For the text-containing cell, return its midpoint in [X, Y] coordinate format. 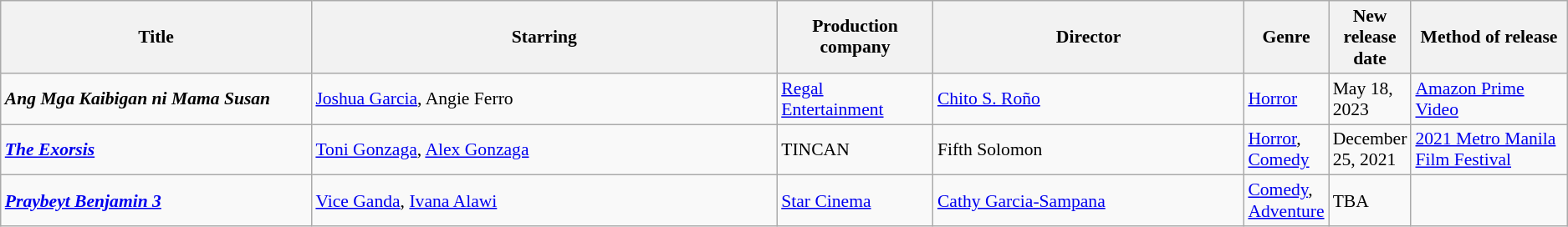
Regal Entertainment [855, 98]
Genre [1286, 37]
Starring [544, 37]
Director [1089, 37]
Toni Gonzaga, Alex Gonzaga [544, 150]
The Exorsis [156, 150]
Amazon Prime Video [1489, 98]
Cathy Garcia-Sampana [1089, 200]
December 25, 2021 [1370, 150]
Joshua Garcia, Angie Ferro [544, 98]
Chito S. Roño [1089, 98]
New release date [1370, 37]
2021 Metro Manila Film Festival [1489, 150]
Vice Ganda, Ivana Alawi [544, 200]
Method of release [1489, 37]
Title [156, 37]
May 18, 2023 [1370, 98]
Comedy, Adventure [1286, 200]
TBA [1370, 200]
Ang Mga Kaibigan ni Mama Susan [156, 98]
Fifth Solomon [1089, 150]
Praybeyt Benjamin 3 [156, 200]
Horror [1286, 98]
Horror, Comedy [1286, 150]
TINCAN [855, 150]
Star Cinema [855, 200]
Production company [855, 37]
